Pinpoint the cell where the given text exists, returning its [x, y] midpoint coordinate. 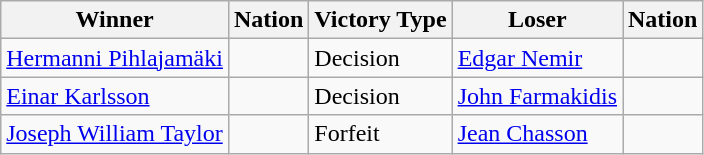
Forfeit [380, 134]
Einar Karlsson [115, 96]
John Farmakidis [537, 96]
Edgar Nemir [537, 58]
Winner [115, 20]
Loser [537, 20]
Jean Chasson [537, 134]
Joseph William Taylor [115, 134]
Victory Type [380, 20]
Hermanni Pihlajamäki [115, 58]
